Locate the cell with the specified text and output its (x, y) center coordinate. 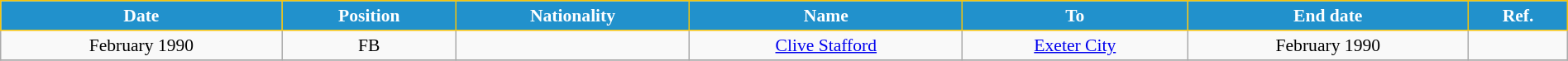
FB (369, 45)
Exeter City (1075, 45)
Clive Stafford (826, 45)
To (1075, 16)
Name (826, 16)
Date (141, 16)
End date (1328, 16)
Ref. (1518, 16)
Position (369, 16)
Nationality (572, 16)
